Output the (X, Y) coordinate of the center of the cell containing the given text.  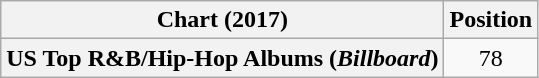
Chart (2017) (222, 20)
US Top R&B/Hip-Hop Albums (Billboard) (222, 58)
78 (491, 58)
Position (491, 20)
